Locate the cell with the specified text and output its [X, Y] center coordinate. 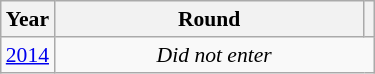
Year [28, 19]
Did not enter [214, 55]
2014 [28, 55]
Round [209, 19]
